For the text-containing cell, return its midpoint in (x, y) coordinate format. 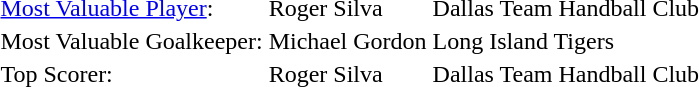
Michael Gordon (348, 41)
